Scan for the cell matching the given text and deliver its [x, y] coordinate at center. 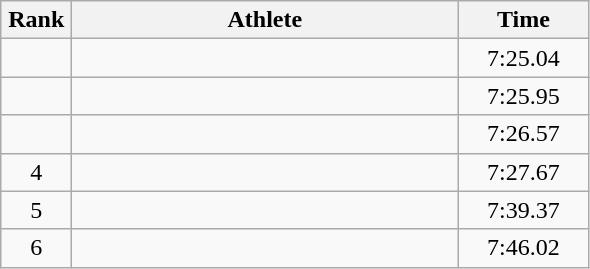
Rank [36, 20]
7:25.04 [524, 58]
7:39.37 [524, 210]
7:46.02 [524, 248]
Athlete [265, 20]
Time [524, 20]
6 [36, 248]
7:25.95 [524, 96]
5 [36, 210]
7:27.67 [524, 172]
4 [36, 172]
7:26.57 [524, 134]
